Determine the [X, Y] coordinate at the center of the cell enclosing the given text.  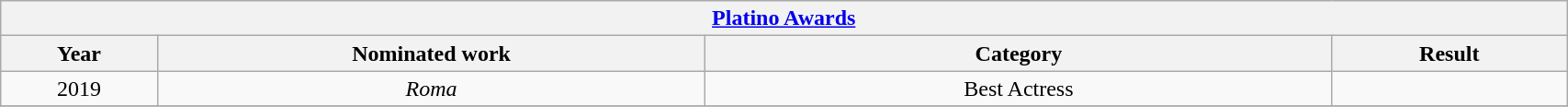
Nominated work [432, 53]
Year [79, 53]
Roma [432, 89]
Best Actress [1019, 89]
Result [1450, 53]
2019 [79, 89]
Platino Awards [784, 18]
Category [1019, 53]
